Return the [x, y] coordinate for the center point of the cell that contains the specified text.  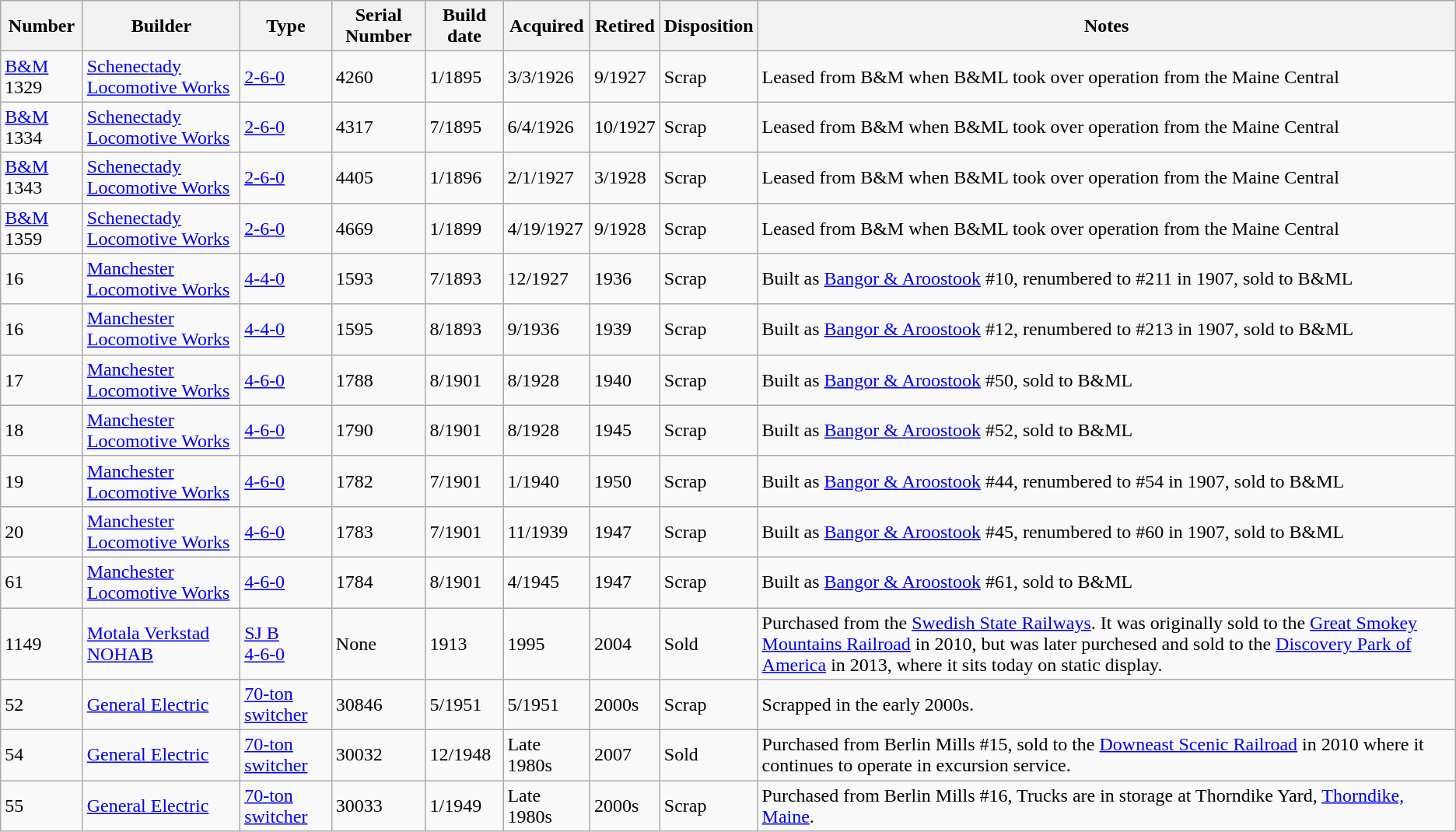
3/1928 [625, 177]
1995 [547, 644]
Scrapped in the early 2000s. [1106, 704]
1/1896 [464, 177]
Disposition [709, 26]
Built as Bangor & Aroostook #50, sold to B&ML [1106, 379]
1939 [625, 330]
Built as Bangor & Aroostook #10, renumbered to #211 in 1907, sold to B&ML [1106, 278]
1945 [625, 431]
7/1893 [464, 278]
9/1928 [625, 229]
1783 [378, 532]
Built as Bangor & Aroostook #12, renumbered to #213 in 1907, sold to B&ML [1106, 330]
Retired [625, 26]
12/1948 [464, 756]
61 [42, 582]
18 [42, 431]
12/1927 [547, 278]
1950 [625, 481]
Acquired [547, 26]
1784 [378, 582]
Notes [1106, 26]
4405 [378, 177]
9/1936 [547, 330]
Serial Number [378, 26]
19 [42, 481]
Type [286, 26]
52 [42, 704]
B&M 1329 [42, 76]
4/1945 [547, 582]
20 [42, 532]
4669 [378, 229]
6/4/1926 [547, 128]
B&M 1359 [42, 229]
1782 [378, 481]
1936 [625, 278]
Motala VerkstadNOHAB [161, 644]
2/1/1927 [547, 177]
9/1927 [625, 76]
1595 [378, 330]
1149 [42, 644]
Built as Bangor & Aroostook #44, renumbered to #54 in 1907, sold to B&ML [1106, 481]
8/1893 [464, 330]
7/1895 [464, 128]
1593 [378, 278]
Built as Bangor & Aroostook #45, renumbered to #60 in 1907, sold to B&ML [1106, 532]
1/1895 [464, 76]
30032 [378, 756]
4260 [378, 76]
54 [42, 756]
Purchased from Berlin Mills #16, Trucks are in storage at Thorndike Yard, Thorndike, Maine. [1106, 806]
1/1899 [464, 229]
4317 [378, 128]
17 [42, 379]
3/3/1926 [547, 76]
4/19/1927 [547, 229]
55 [42, 806]
30846 [378, 704]
Purchased from Berlin Mills #15, sold to the Downeast Scenic Railroad in 2010 where it continues to operate in excursion service. [1106, 756]
30033 [378, 806]
Built as Bangor & Aroostook #52, sold to B&ML [1106, 431]
None [378, 644]
1913 [464, 644]
B&M 1334 [42, 128]
2007 [625, 756]
1788 [378, 379]
1/1949 [464, 806]
1/1940 [547, 481]
Build date [464, 26]
1790 [378, 431]
B&M 1343 [42, 177]
Built as Bangor & Aroostook #61, sold to B&ML [1106, 582]
1940 [625, 379]
10/1927 [625, 128]
2004 [625, 644]
Number [42, 26]
11/1939 [547, 532]
SJ B4-6-0 [286, 644]
Builder [161, 26]
